For the text-containing cell, return its midpoint in (x, y) coordinate format. 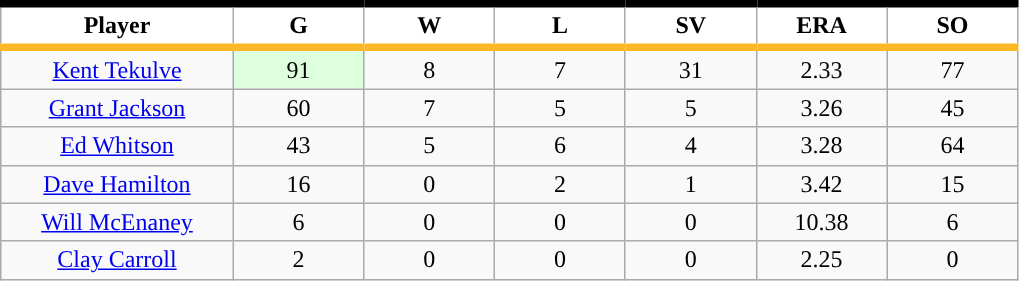
W (430, 26)
2.25 (822, 260)
Clay Carroll (117, 260)
G (298, 26)
L (560, 26)
Ed Whitson (117, 146)
77 (952, 68)
Will McEnaney (117, 222)
Grant Jackson (117, 108)
3.26 (822, 108)
60 (298, 108)
15 (952, 184)
10.38 (822, 222)
43 (298, 146)
SO (952, 26)
Dave Hamilton (117, 184)
64 (952, 146)
3.42 (822, 184)
ERA (822, 26)
16 (298, 184)
Player (117, 26)
1 (690, 184)
4 (690, 146)
31 (690, 68)
SV (690, 26)
8 (430, 68)
2.33 (822, 68)
91 (298, 68)
Kent Tekulve (117, 68)
45 (952, 108)
3.28 (822, 146)
